For the text-containing cell, return its midpoint in [x, y] coordinate format. 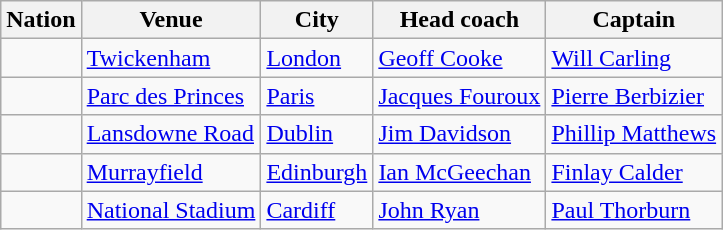
Twickenham [171, 58]
Pierre Berbizier [634, 96]
City [317, 20]
John Ryan [460, 210]
London [317, 58]
Venue [171, 20]
Finlay Calder [634, 172]
Lansdowne Road [171, 134]
Will Carling [634, 58]
National Stadium [171, 210]
Geoff Cooke [460, 58]
Jacques Fouroux [460, 96]
Paris [317, 96]
Dublin [317, 134]
Paul Thorburn [634, 210]
Jim Davidson [460, 134]
Murrayfield [171, 172]
Ian McGeechan [460, 172]
Head coach [460, 20]
Parc des Princes [171, 96]
Edinburgh [317, 172]
Cardiff [317, 210]
Phillip Matthews [634, 134]
Nation [41, 20]
Captain [634, 20]
